Search for the cell housing the specified text and yield its (x, y) center coordinate. 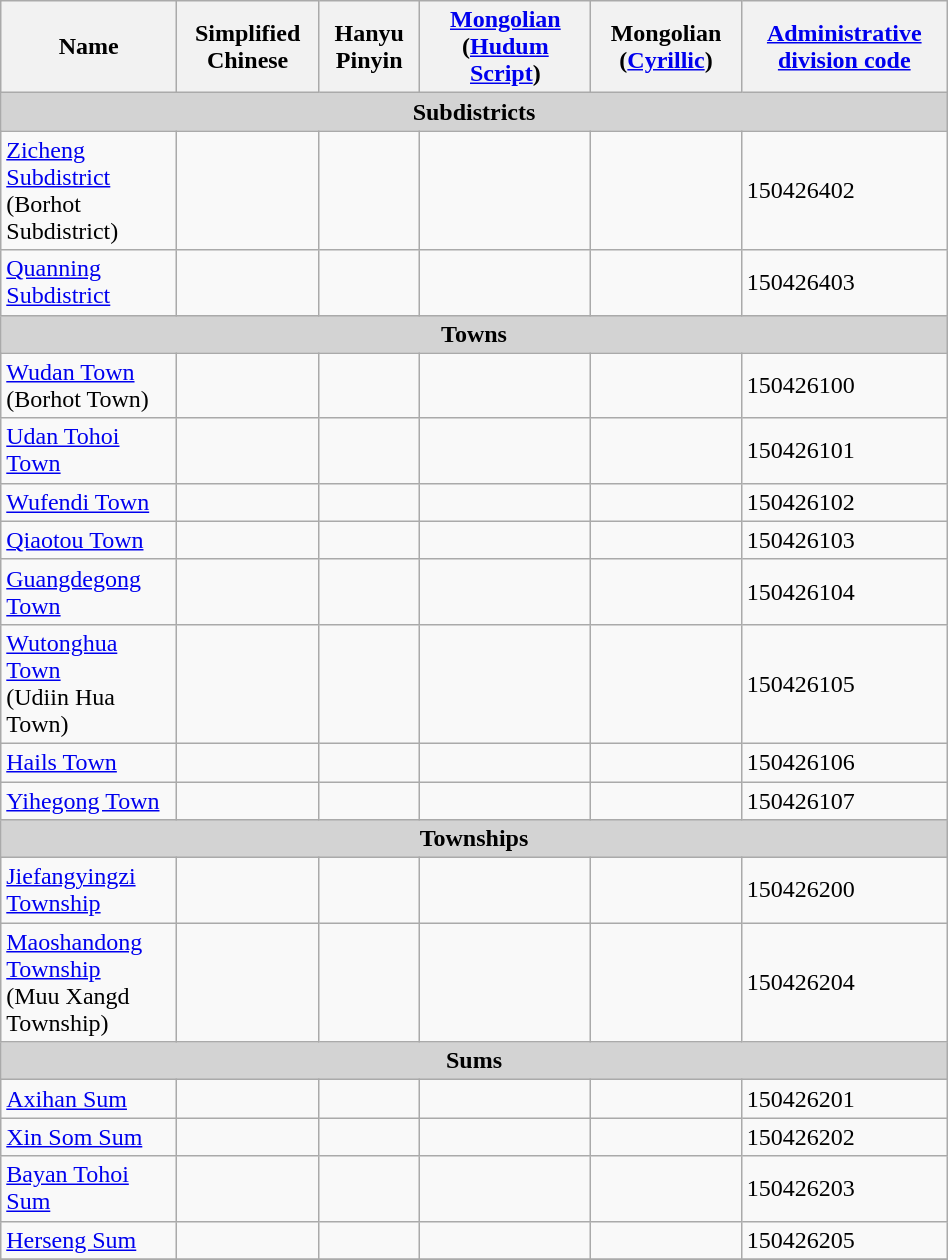
Axihan Sum (89, 1099)
Simplified Chinese (248, 47)
Wutonghua Town(Udiin Hua Town) (89, 684)
150426104 (844, 592)
150426107 (844, 801)
150426205 (844, 1240)
Name (89, 47)
150426101 (844, 450)
Qiaotou Town (89, 540)
Udan Tohoi Town (89, 450)
Mongolian (Cyrillic) (666, 47)
Wufendi Town (89, 502)
150426105 (844, 684)
150426203 (844, 1188)
150426403 (844, 282)
Hails Town (89, 762)
Mongolian (Hudum Script) (506, 47)
150426106 (844, 762)
Towns (474, 334)
Wudan Town(Borhot Town) (89, 386)
150426200 (844, 890)
Bayan Tohoi Sum (89, 1188)
150426402 (844, 190)
Yihegong Town (89, 801)
Hanyu Pinyin (368, 47)
Herseng Sum (89, 1240)
Subdistricts (474, 112)
150426202 (844, 1137)
Xin Som Sum (89, 1137)
Guangdegong Town (89, 592)
150426100 (844, 386)
150426201 (844, 1099)
Administrative division code (844, 47)
150426204 (844, 982)
Maoshandong Township(Muu Xangd Township) (89, 982)
150426102 (844, 502)
Quanning Subdistrict (89, 282)
Jiefangyingzi Township (89, 890)
Zicheng Subdistrict(Borhot Subdistrict) (89, 190)
Townships (474, 839)
Sums (474, 1061)
150426103 (844, 540)
